Pinpoint the cell where the given text exists, returning its (x, y) midpoint coordinate. 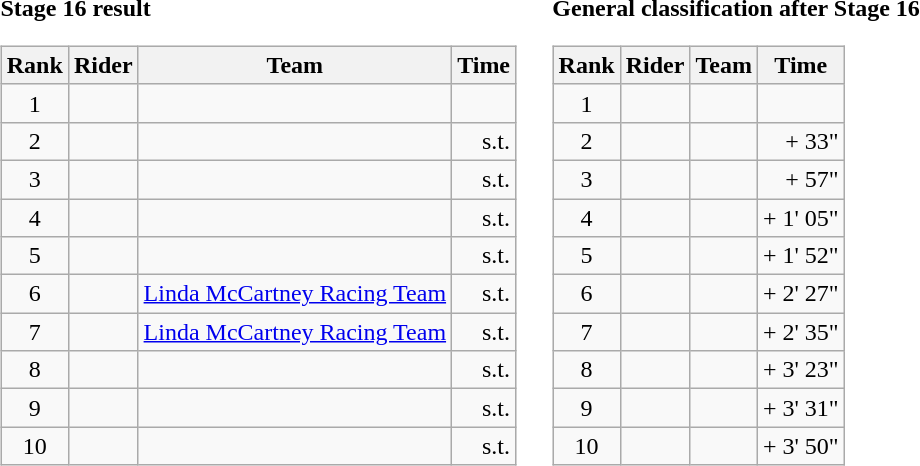
+ 2' 27" (800, 294)
+ 33" (800, 141)
+ 3' 23" (800, 370)
+ 1' 52" (800, 256)
+ 2' 35" (800, 332)
+ 3' 50" (800, 446)
+ 57" (800, 179)
+ 1' 05" (800, 217)
+ 3' 31" (800, 408)
